Extract the (x, y) coordinate from the center of the cell holding the provided text.  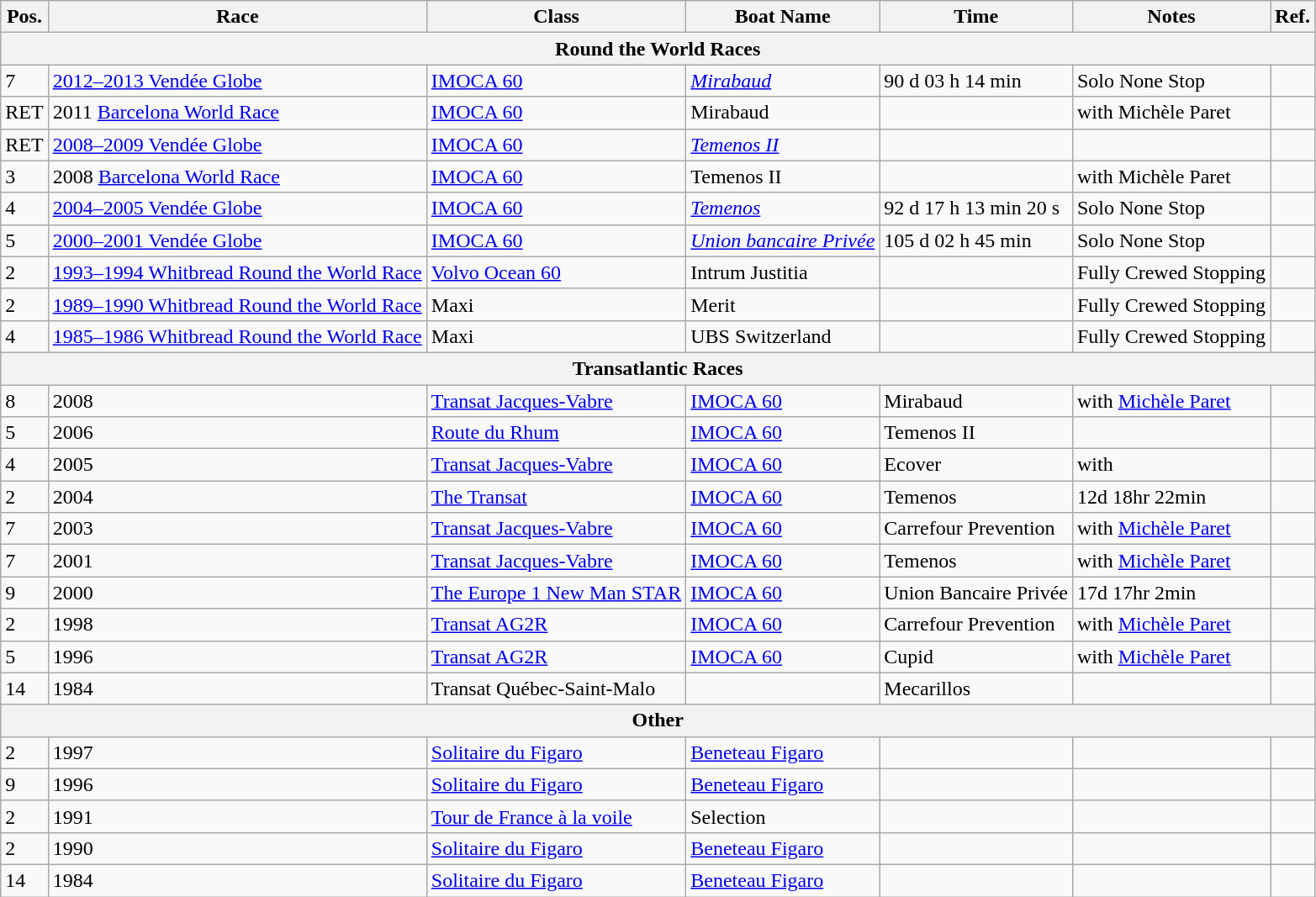
Volvo Ocean 60 (556, 272)
Pos. (24, 17)
Class (556, 17)
17d 17hr 2min (1171, 593)
2006 (237, 433)
1993–1994 Whitbread Round the World Race (237, 272)
1985–1986 Whitbread Round the World Race (237, 336)
Route du Rhum (556, 433)
The Europe 1 New Man STAR (556, 593)
Ecover (976, 465)
Tour de France à la voile (556, 816)
2004 (237, 497)
2008 Barcelona World Race (237, 177)
Round the World Races (658, 49)
2012–2013 Vendée Globe (237, 81)
2001 (237, 561)
2003 (237, 529)
Transat Québec-Saint-Malo (556, 689)
2000–2001 Vendée Globe (237, 240)
1991 (237, 816)
1989–1990 Whitbread Round the World Race (237, 304)
Union Bancaire Privée (976, 593)
1998 (237, 625)
92 d 17 h 13 min 20 s (976, 208)
Selection (783, 816)
Notes (1171, 17)
Race (237, 17)
90 d 03 h 14 min (976, 81)
Mecarillos (976, 689)
Other (658, 720)
Merit (783, 304)
UBS Switzerland (783, 336)
with (1171, 465)
2005 (237, 465)
2008 (237, 401)
2008–2009 Vendée Globe (237, 145)
Intrum Justitia (783, 272)
Cupid (976, 657)
105 d 02 h 45 min (976, 240)
2004–2005 Vendée Globe (237, 208)
2011 Barcelona World Race (237, 113)
Ref. (1293, 17)
Boat Name (783, 17)
Transatlantic Races (658, 368)
3 (24, 177)
1997 (237, 752)
The Transat (556, 497)
8 (24, 401)
Time (976, 17)
1990 (237, 848)
12d 18hr 22min (1171, 497)
2000 (237, 593)
Union bancaire Privée (783, 240)
